Determine the [X, Y] coordinate at the center of the cell enclosing the given text.  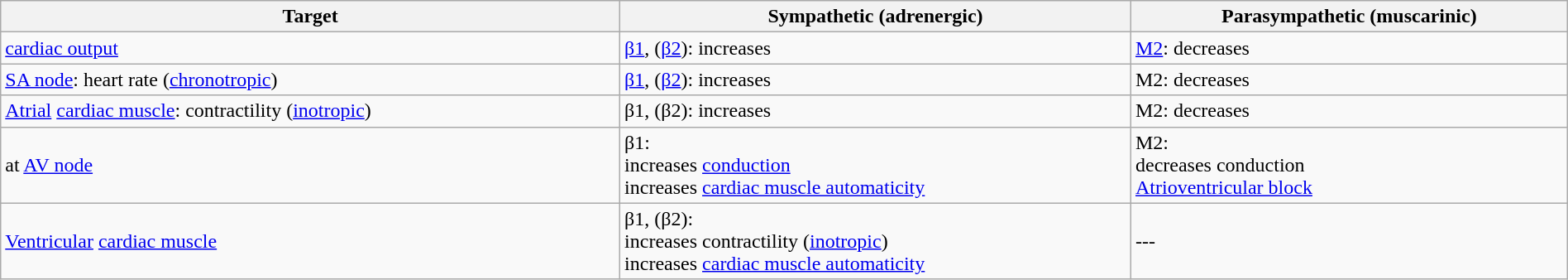
cardiac output [311, 48]
β1: increases conduction increases cardiac muscle automaticity [876, 165]
M2: decreases conduction Atrioventricular block [1349, 165]
Sympathetic (adrenergic) [876, 17]
Target [311, 17]
Atrial cardiac muscle: contractility (inotropic) [311, 111]
at AV node [311, 165]
β1, (β2): increases contractility (inotropic) increases cardiac muscle automaticity [876, 241]
Parasympathetic (muscarinic) [1349, 17]
Ventricular cardiac muscle [311, 241]
SA node: heart rate (chronotropic) [311, 80]
--- [1349, 241]
